Pinpoint the cell where the given text exists, returning its [x, y] midpoint coordinate. 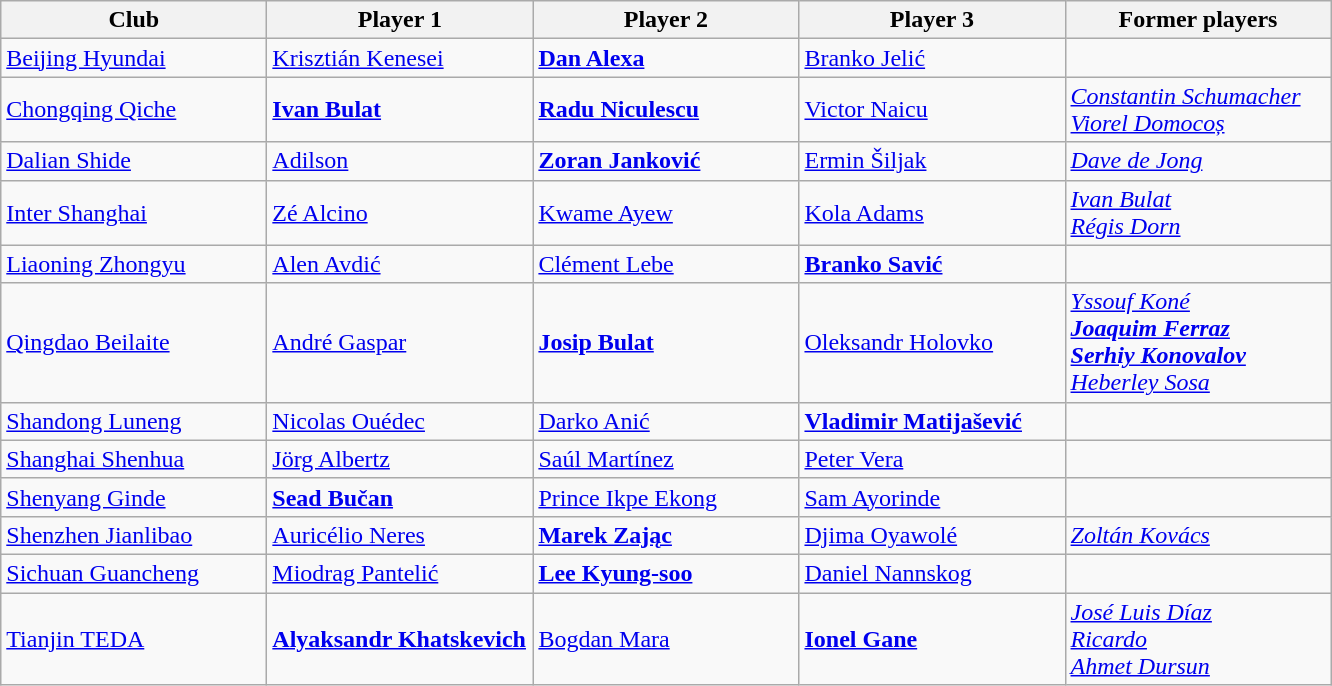
Ivan Bulat [400, 110]
Josip Bulat [666, 342]
Dave de Jong [1198, 161]
Jörg Albertz [400, 459]
André Gaspar [400, 342]
Tianjin TEDA [134, 638]
Shandong Luneng [134, 421]
Constantin Schumacher Viorel Domocoș [1198, 110]
Darko Anić [666, 421]
Sichuan Guancheng [134, 573]
Shenyang Ginde [134, 497]
Beijing Hyundai [134, 58]
Liaoning Zhongyu [134, 264]
Shenzhen Jianlibao [134, 535]
Sead Bučan [400, 497]
Player 1 [400, 20]
José Luis Díaz Ricardo Ahmet Dursun [1198, 638]
Zé Alcino [400, 212]
Branko Jelić [932, 58]
Vladimir Matijašević [932, 421]
Former players [1198, 20]
Bogdan Mara [666, 638]
Krisztián Kenesei [400, 58]
Auricélio Neres [400, 535]
Player 3 [932, 20]
Zoltán Kovács [1198, 535]
Alyaksandr Khatskevich [400, 638]
Dan Alexa [666, 58]
Qingdao Beilaite [134, 342]
Prince Ikpe Ekong [666, 497]
Djima Oyawolé [932, 535]
Club [134, 20]
Ionel Gane [932, 638]
Alen Avdić [400, 264]
Radu Niculescu [666, 110]
Saúl Martínez [666, 459]
Ivan Bulat Régis Dorn [1198, 212]
Lee Kyung-soo [666, 573]
Miodrag Pantelić [400, 573]
Daniel Nannskog [932, 573]
Nicolas Ouédec [400, 421]
Kwame Ayew [666, 212]
Sam Ayorinde [932, 497]
Zoran Janković [666, 161]
Kola Adams [932, 212]
Yssouf Koné Joaquim Ferraz Serhiy Konovalov Heberley Sosa [1198, 342]
Ermin Šiljak [932, 161]
Shanghai Shenhua [134, 459]
Player 2 [666, 20]
Victor Naicu [932, 110]
Oleksandr Holovko [932, 342]
Inter Shanghai [134, 212]
Dalian Shide [134, 161]
Adilson [400, 161]
Branko Savić [932, 264]
Peter Vera [932, 459]
Marek Zając [666, 535]
Chongqing Qiche [134, 110]
Clément Lebe [666, 264]
